Determine the (X, Y) coordinate at the center of the cell enclosing the given text.  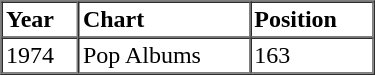
1974 (40, 56)
Year (40, 20)
Position (312, 20)
Pop Albums (164, 56)
163 (312, 56)
Chart (164, 20)
